Pinpoint the cell where the given text exists, returning its [x, y] midpoint coordinate. 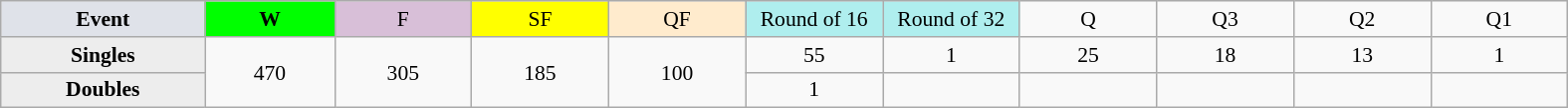
Singles [104, 55]
SF [541, 19]
Doubles [104, 90]
QF [677, 19]
Round of 32 [951, 19]
Round of 16 [814, 19]
Q2 [1362, 19]
W [270, 19]
Q [1088, 19]
13 [1362, 55]
55 [814, 55]
Event [104, 19]
F [403, 19]
305 [403, 72]
25 [1088, 55]
100 [677, 72]
Q3 [1226, 19]
Q1 [1499, 19]
18 [1226, 55]
185 [541, 72]
470 [270, 72]
